Output the (X, Y) coordinate of the center of the cell containing the given text.  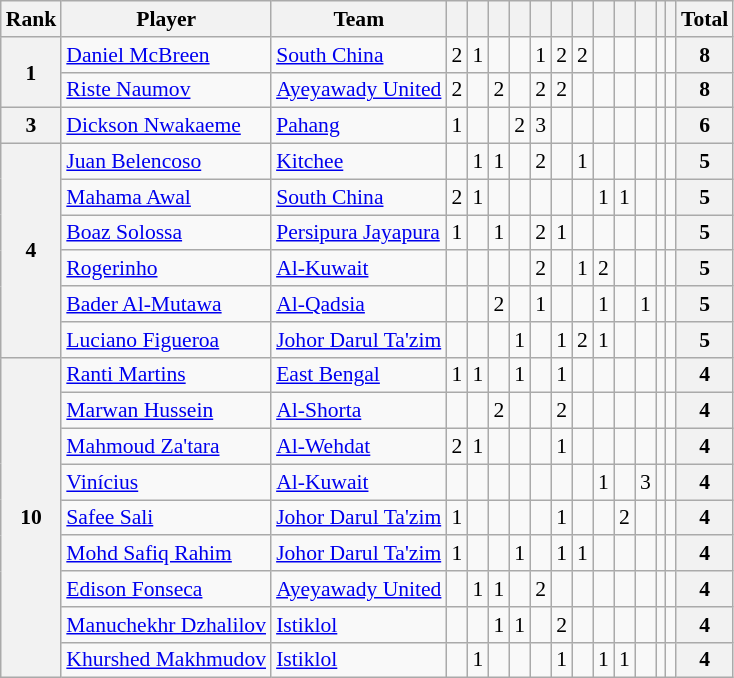
Manuchekhr Dzhalilov (166, 625)
Safee Sali (166, 518)
Vinícius (166, 482)
Al-Qadsia (358, 304)
10 (32, 518)
Rogerinho (166, 269)
Edison Fonseca (166, 589)
Player (166, 19)
Riste Naumov (166, 90)
Boaz Solossa (166, 233)
Mohd Safiq Rahim (166, 554)
Total (704, 19)
Juan Belencoso (166, 162)
East Bengal (358, 375)
Al-Wehdat (358, 447)
Persipura Jayapura (358, 233)
Bader Al-Mutawa (166, 304)
Mahama Awal (166, 197)
Team (358, 19)
Ranti Martins (166, 375)
Marwan Hussein (166, 411)
Dickson Nwakaeme (166, 126)
6 (704, 126)
Pahang (358, 126)
Luciano Figueroa (166, 340)
Al-Shorta (358, 411)
Daniel McBreen (166, 55)
Kitchee (358, 162)
Rank (32, 19)
Mahmoud Za'tara (166, 447)
Khurshed Makhmudov (166, 660)
